Identify which cell holds the provided text, then report its (x, y) central coordinate. 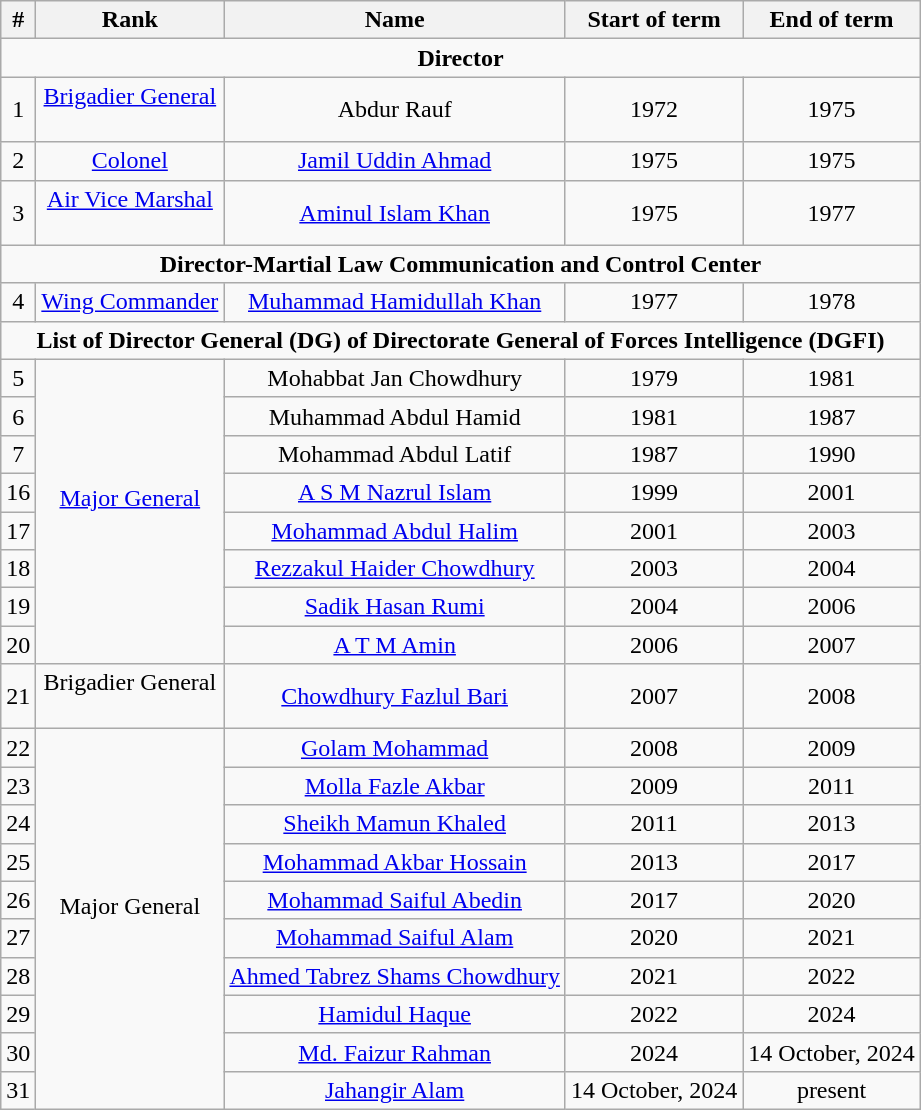
Mohammad Abdul Latif (395, 454)
27 (18, 938)
present (832, 1090)
16 (18, 492)
21 (18, 696)
Mohammad Saiful Abedin (395, 900)
22 (18, 748)
Ahmed Tabrez Shams Chowdhury (395, 976)
1972 (654, 110)
Molla Fazle Akbar (395, 786)
Muhammad Hamidullah Khan (395, 302)
Director-Martial Law Communication and Control Center (460, 264)
Name (395, 20)
List of Director General (DG) of Directorate General of Forces Intelligence (DGFI) (460, 340)
1978 (832, 302)
Air Vice Marshal (130, 212)
Mohammad Akbar Hossain (395, 862)
30 (18, 1052)
1979 (654, 378)
Md. Faizur Rahman (395, 1052)
Mohammad Abdul Halim (395, 531)
24 (18, 824)
26 (18, 900)
1 (18, 110)
20 (18, 645)
6 (18, 416)
31 (18, 1090)
# (18, 20)
28 (18, 976)
Colonel (130, 161)
23 (18, 786)
1999 (654, 492)
Sadik Hasan Rumi (395, 607)
Mohammad Saiful Alam (395, 938)
Abdur Rauf (395, 110)
19 (18, 607)
Aminul Islam Khan (395, 212)
A T M Amin (395, 645)
17 (18, 531)
Wing Commander (130, 302)
A S M Nazrul Islam (395, 492)
Director (460, 58)
4 (18, 302)
1990 (832, 454)
25 (18, 862)
Start of term (654, 20)
Sheikh Mamun Khaled (395, 824)
Mohabbat Jan Chowdhury (395, 378)
18 (18, 569)
Jamil Uddin Ahmad (395, 161)
End of term (832, 20)
Jahangir Alam (395, 1090)
2 (18, 161)
3 (18, 212)
29 (18, 1014)
Chowdhury Fazlul Bari (395, 696)
Rezzakul Haider Chowdhury (395, 569)
Golam Mohammad (395, 748)
Hamidul Haque (395, 1014)
Muhammad Abdul Hamid (395, 416)
5 (18, 378)
Rank (130, 20)
7 (18, 454)
